Output the [X, Y] coordinate of the center of the cell containing the given text.  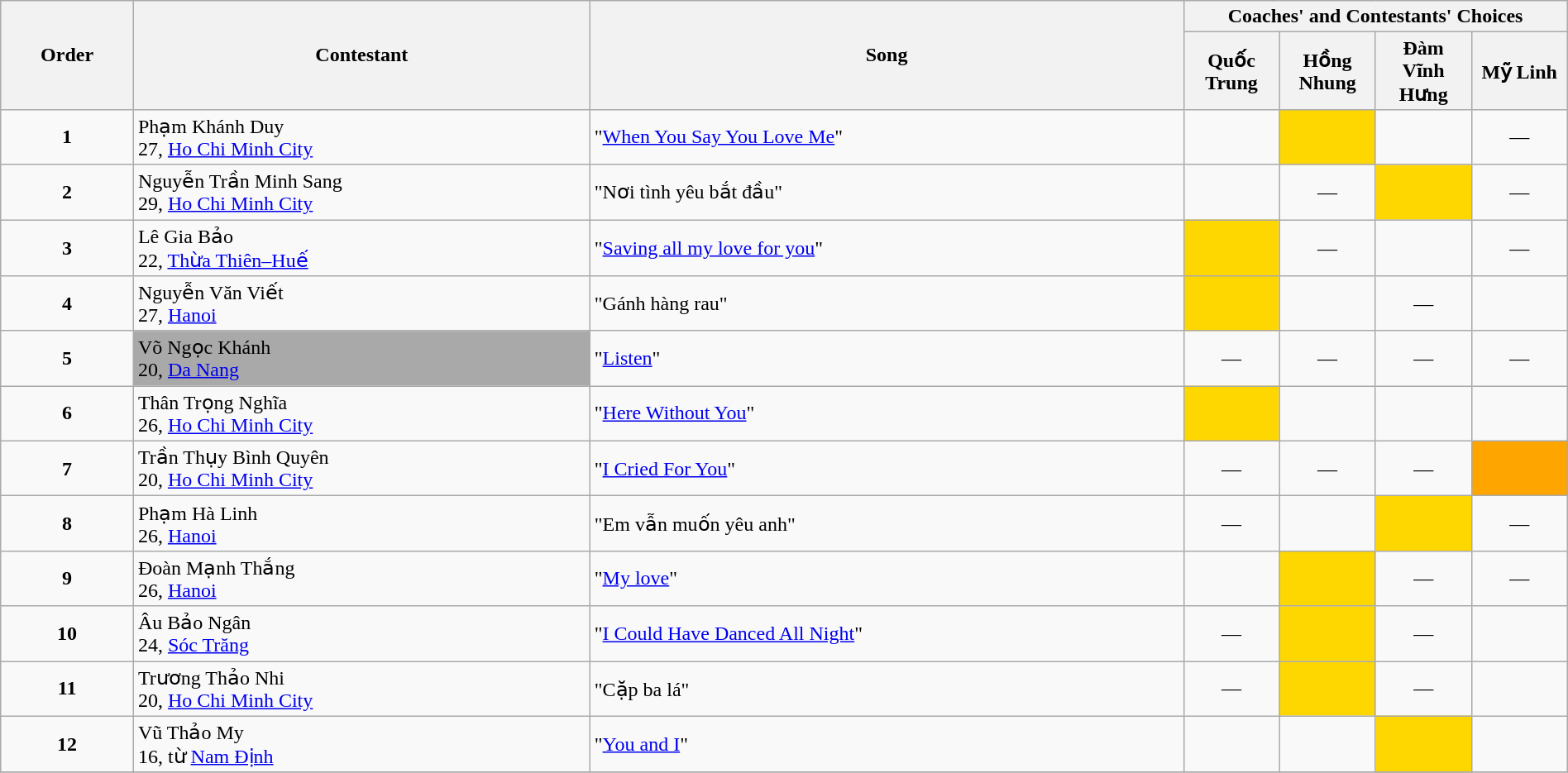
Hồng Nhung [1327, 71]
"Here Without You" [887, 413]
Nguyễn Trần Minh Sang29, Ho Chi Minh City [361, 192]
12 [68, 744]
Trương Thảo Nhi20, Ho Chi Minh City [361, 689]
"Em vẫn muốn yêu anh" [887, 524]
3 [68, 248]
"Gánh hàng rau" [887, 304]
8 [68, 524]
Song [887, 55]
4 [68, 304]
Coaches' and Contestants' Choices [1375, 17]
Thân Trọng Nghĩa26, Ho Chi Minh City [361, 413]
Âu Bảo Ngân24, Sóc Trăng [361, 633]
9 [68, 579]
Võ Ngọc Khánh20, Da Nang [361, 359]
"My love" [887, 579]
Vũ Thảo My16, từ Nam Định [361, 744]
"I Cried For You" [887, 468]
Lê Gia Bảo22, Thừa Thiên–Huế [361, 248]
Trần Thụy Bình Quyên20, Ho Chi Minh City [361, 468]
"Cặp ba lá" [887, 689]
Mỹ Linh [1519, 71]
Phạm Hà Linh26, Hanoi [361, 524]
6 [68, 413]
Nguyễn Văn Viết27, Hanoi [361, 304]
"Nơi tình yêu bắt đầu" [887, 192]
Quốc Trung [1231, 71]
Đàm Vĩnh Hưng [1423, 71]
10 [68, 633]
Phạm Khánh Duy27, Ho Chi Minh City [361, 137]
11 [68, 689]
"Saving all my love for you" [887, 248]
Contestant [361, 55]
Order [68, 55]
5 [68, 359]
2 [68, 192]
"When You Say You Love Me" [887, 137]
1 [68, 137]
"You and I" [887, 744]
7 [68, 468]
Đoàn Mạnh Thắng26, Hanoi [361, 579]
"Listen" [887, 359]
"I Could Have Danced All Night" [887, 633]
